Detect which cell encompasses the target text, then output its [X, Y] center coordinate. 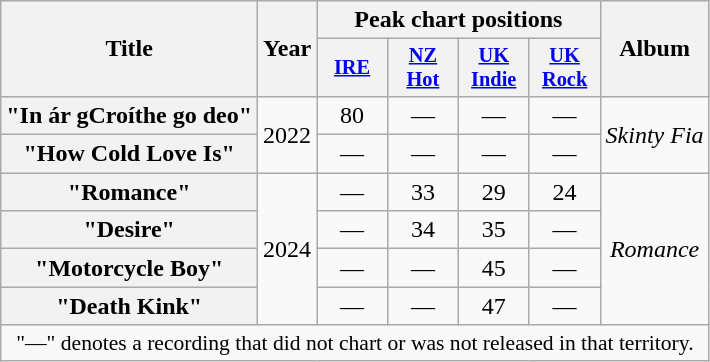
Album [654, 49]
NZHot [422, 68]
"Romance" [130, 192]
"Desire" [130, 230]
Peak chart positions [458, 20]
29 [494, 192]
Title [130, 49]
"How Cold Love Is" [130, 154]
Romance [654, 249]
IRE [352, 68]
"Motorcycle Boy" [130, 268]
Year [288, 49]
"—" denotes a recording that did not chart or was not released in that territory. [355, 343]
UKIndie [494, 68]
Skinty Fia [654, 134]
"In ár gCroíthe go deo" [130, 115]
47 [494, 306]
2022 [288, 134]
2024 [288, 249]
"Death Kink" [130, 306]
35 [494, 230]
33 [422, 192]
45 [494, 268]
24 [564, 192]
34 [422, 230]
UKRock [564, 68]
80 [352, 115]
